Capture the cell that displays the provided text and extract its [X, Y] central coordinate. 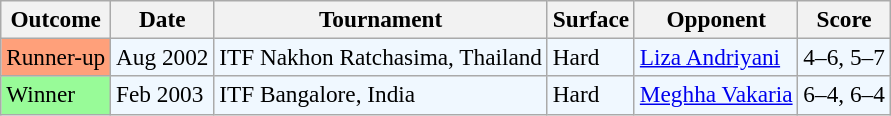
6–4, 6–4 [844, 95]
Score [844, 19]
Tournament [381, 19]
Runner-up [56, 57]
ITF Bangalore, India [381, 95]
Surface [590, 19]
Aug 2002 [162, 57]
Date [162, 19]
Meghha Vakaria [716, 95]
4–6, 5–7 [844, 57]
Feb 2003 [162, 95]
ITF Nakhon Ratchasima, Thailand [381, 57]
Opponent [716, 19]
Winner [56, 95]
Liza Andriyani [716, 57]
Outcome [56, 19]
